Locate the cell with the specified text and output its [X, Y] center coordinate. 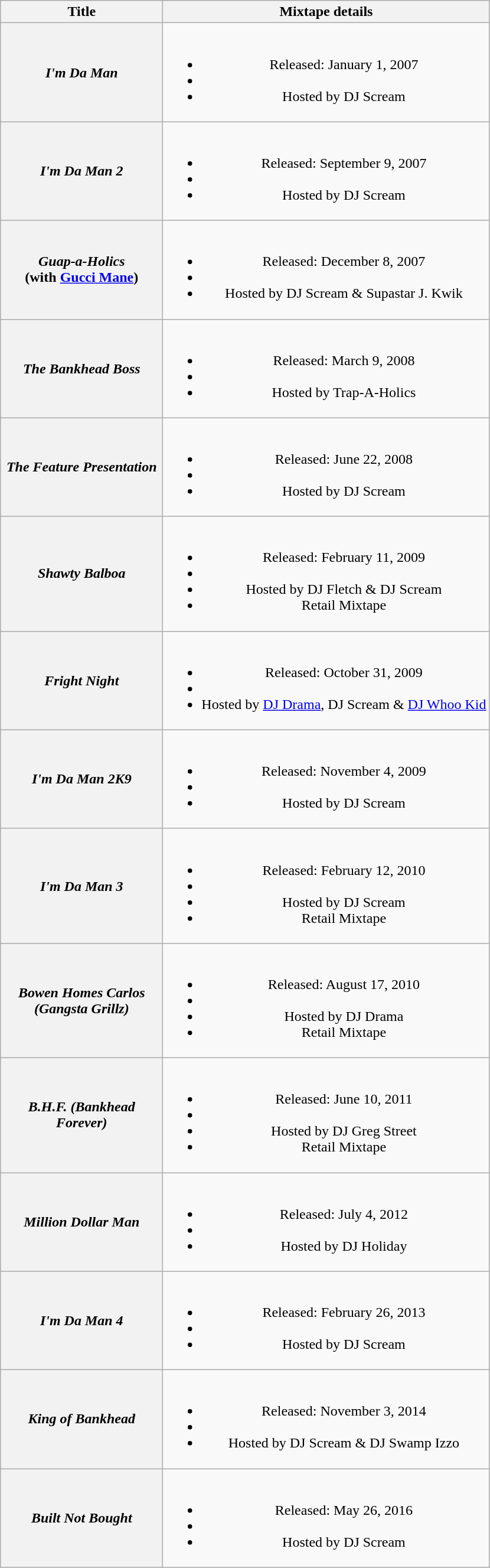
Released: September 9, 2007Hosted by DJ Scream [326, 171]
Released: January 1, 2007Hosted by DJ Scream [326, 72]
Released: May 26, 2016Hosted by DJ Scream [326, 1518]
B.H.F. (Bankhead Forever) [81, 1115]
Released: February 26, 2013Hosted by DJ Scream [326, 1321]
Million Dollar Man [81, 1222]
Shawty Balboa [81, 574]
Released: November 4, 2009Hosted by DJ Scream [326, 779]
I'm Da Man 3 [81, 886]
The Feature Presentation [81, 467]
Fright Night [81, 681]
I'm Da Man 2K9 [81, 779]
Bowen Homes Carlos (Gangsta Grillz) [81, 1000]
Released: July 4, 2012Hosted by DJ Holiday [326, 1222]
King of Bankhead [81, 1419]
Released: February 11, 2009Hosted by DJ Fletch & DJ ScreamRetail Mixtape [326, 574]
Title [81, 12]
I'm Da Man 4 [81, 1321]
Guap-a-Holics(with Gucci Mane) [81, 269]
Released: June 22, 2008Hosted by DJ Scream [326, 467]
Released: December 8, 2007Hosted by DJ Scream & Supastar J. Kwik [326, 269]
Built Not Bought [81, 1518]
Released: February 12, 2010Hosted by DJ ScreamRetail Mixtape [326, 886]
The Bankhead Boss [81, 369]
Released: March 9, 2008Hosted by Trap-A-Holics [326, 369]
Released: August 17, 2010Hosted by DJ DramaRetail Mixtape [326, 1000]
I'm Da Man 2 [81, 171]
Mixtape details [326, 12]
Released: October 31, 2009Hosted by DJ Drama, DJ Scream & DJ Whoo Kid [326, 681]
I'm Da Man [81, 72]
Released: June 10, 2011Hosted by DJ Greg StreetRetail Mixtape [326, 1115]
Released: November 3, 2014Hosted by DJ Scream & DJ Swamp Izzo [326, 1419]
